Detect which cell encompasses the target text, then output its (x, y) center coordinate. 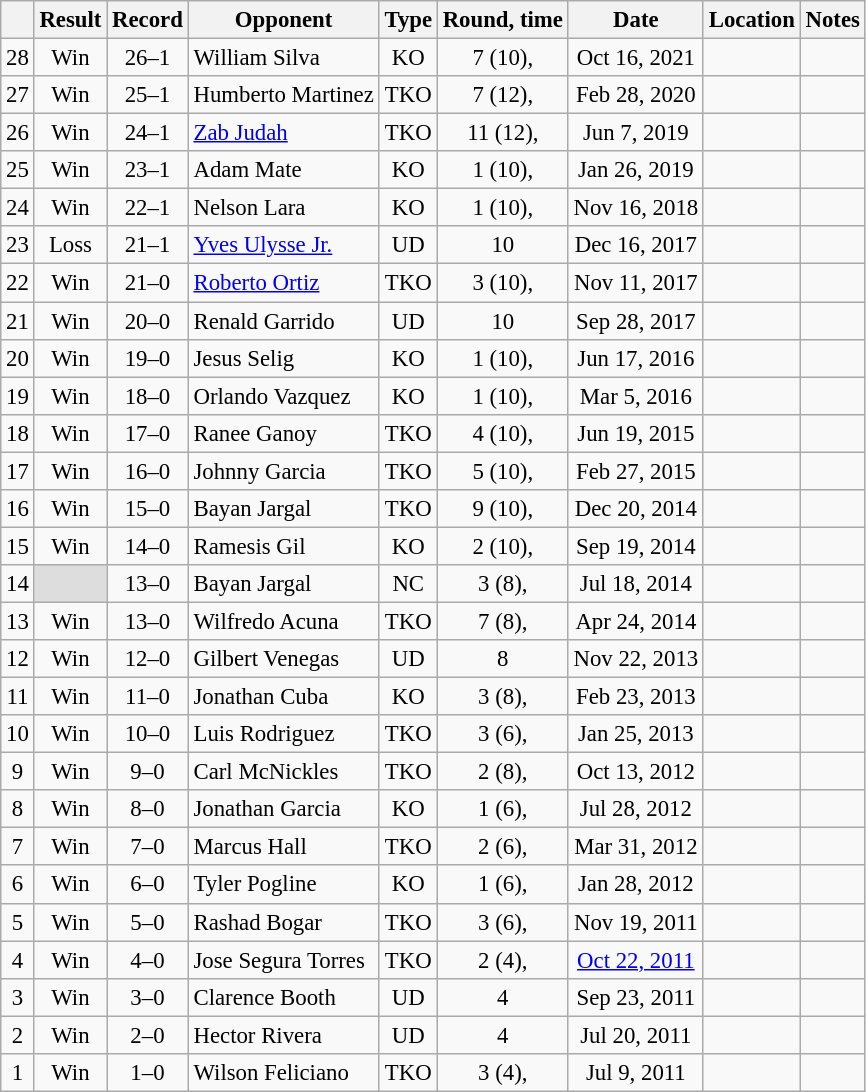
Dec 20, 2014 (636, 509)
8–0 (148, 809)
21 (18, 321)
5 (10), (502, 471)
Luis Rodriguez (284, 734)
9 (10), (502, 509)
6 (18, 885)
2 (18, 1035)
19–0 (148, 358)
Oct 22, 2011 (636, 960)
Marcus Hall (284, 847)
2 (6), (502, 847)
Humberto Martinez (284, 95)
Adam Mate (284, 170)
3 (4), (502, 1073)
3–0 (148, 997)
Nov 19, 2011 (636, 922)
Rashad Bogar (284, 922)
2 (8), (502, 772)
14–0 (148, 546)
Notes (832, 20)
14 (18, 584)
11 (12), (502, 133)
13 (18, 621)
7 (8), (502, 621)
2 (4), (502, 960)
Dec 16, 2017 (636, 245)
Yves Ulysse Jr. (284, 245)
4 (10), (502, 433)
Roberto Ortiz (284, 283)
Date (636, 20)
Jonathan Cuba (284, 697)
16–0 (148, 471)
Nelson Lara (284, 208)
1–0 (148, 1073)
Sep 23, 2011 (636, 997)
5 (18, 922)
Jan 26, 2019 (636, 170)
26–1 (148, 58)
Nov 22, 2013 (636, 659)
4–0 (148, 960)
Jesus Selig (284, 358)
Jonathan Garcia (284, 809)
12–0 (148, 659)
17 (18, 471)
Ranee Ganoy (284, 433)
24 (18, 208)
9–0 (148, 772)
Zab Judah (284, 133)
18 (18, 433)
10–0 (148, 734)
Jose Segura Torres (284, 960)
26 (18, 133)
Jul 18, 2014 (636, 584)
Jul 9, 2011 (636, 1073)
20 (18, 358)
7 (18, 847)
Wilfredo Acuna (284, 621)
17–0 (148, 433)
Feb 27, 2015 (636, 471)
12 (18, 659)
7 (12), (502, 95)
Renald Garrido (284, 321)
Feb 23, 2013 (636, 697)
Mar 31, 2012 (636, 847)
Location (752, 20)
Wilson Feliciano (284, 1073)
Gilbert Venegas (284, 659)
Loss (70, 245)
Type (408, 20)
Hector Rivera (284, 1035)
Record (148, 20)
11 (18, 697)
Oct 16, 2021 (636, 58)
25–1 (148, 95)
15–0 (148, 509)
Jun 17, 2016 (636, 358)
Jun 19, 2015 (636, 433)
Sep 19, 2014 (636, 546)
Mar 5, 2016 (636, 396)
3 (18, 997)
22 (18, 283)
21–0 (148, 283)
Apr 24, 2014 (636, 621)
Round, time (502, 20)
NC (408, 584)
Nov 16, 2018 (636, 208)
Oct 13, 2012 (636, 772)
20–0 (148, 321)
Opponent (284, 20)
Jul 28, 2012 (636, 809)
Jun 7, 2019 (636, 133)
Sep 28, 2017 (636, 321)
22–1 (148, 208)
2 (10), (502, 546)
2–0 (148, 1035)
21–1 (148, 245)
23–1 (148, 170)
7 (10), (502, 58)
7–0 (148, 847)
Johnny Garcia (284, 471)
9 (18, 772)
23 (18, 245)
19 (18, 396)
Jan 28, 2012 (636, 885)
Ramesis Gil (284, 546)
Jul 20, 2011 (636, 1035)
11–0 (148, 697)
5–0 (148, 922)
16 (18, 509)
18–0 (148, 396)
Nov 11, 2017 (636, 283)
24–1 (148, 133)
William Silva (284, 58)
Carl McNickles (284, 772)
27 (18, 95)
Result (70, 20)
15 (18, 546)
1 (18, 1073)
6–0 (148, 885)
Clarence Booth (284, 997)
Jan 25, 2013 (636, 734)
25 (18, 170)
Tyler Pogline (284, 885)
Feb 28, 2020 (636, 95)
28 (18, 58)
Orlando Vazquez (284, 396)
3 (10), (502, 283)
